Search for the cell housing the specified text and yield its [X, Y] center coordinate. 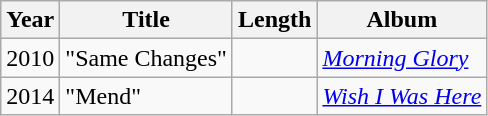
Wish I Was Here [402, 96]
Title [146, 20]
Morning Glory [402, 58]
"Same Changes" [146, 58]
Album [402, 20]
2014 [30, 96]
Length [274, 20]
"Mend" [146, 96]
Year [30, 20]
2010 [30, 58]
